Capture the cell that displays the provided text and extract its (X, Y) central coordinate. 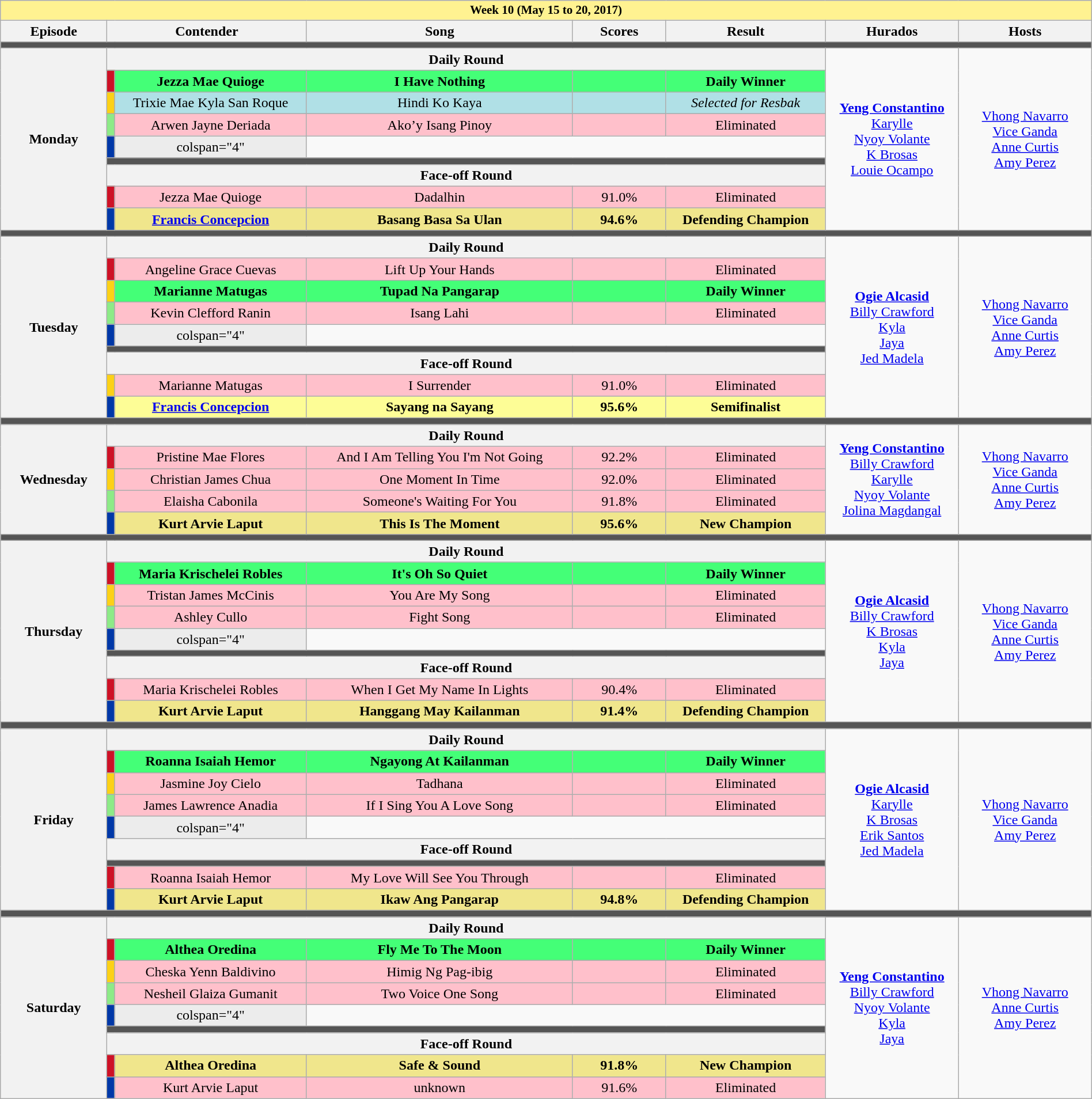
Trixie Mae Kyla San Roque (211, 103)
Semifinalist (745, 407)
Vhong NavarroVice GandaAmy Perez (1025, 820)
Result (745, 31)
Safe & Sound (439, 1066)
91.4% (619, 711)
Hanggang May Kailanman (439, 711)
One Moment In Time (439, 479)
Ogie AlcasidBilly CrawfordK BrosasKylaJaya (892, 631)
If I Sing You A Love Song (439, 805)
Contender (207, 31)
I Have Nothing (439, 81)
Isang Lahi (439, 313)
Scores (619, 31)
Saturday (54, 1008)
Fight Song (439, 617)
My Love Will See You Through (439, 877)
Dadalhin (439, 197)
Monday (54, 139)
Ngayong At Kailanman (439, 761)
Himig Ng Pag-ibig (439, 972)
Sayang na Sayang (439, 407)
I Surrender (439, 385)
Song (439, 31)
Hindi Ko Kaya (439, 103)
Ako’y Isang Pinoy (439, 125)
Friday (54, 820)
Ogie AlcasidKarylleK BrosasErik SantosJed Madela (892, 820)
Tadhana (439, 783)
Arwen Jayne Deriada (211, 125)
Week 10 (May 15 to 20, 2017) (546, 10)
Basang Basa Sa Ulan (439, 219)
92.0% (619, 479)
Ikaw Ang Pangarap (439, 900)
Fly Me To The Moon (439, 950)
Yeng ConstantinoBilly CrawfordNyoy VolanteKylaJaya (892, 1008)
92.2% (619, 457)
Thursday (54, 631)
It's Oh So Quiet (439, 573)
Nesheil Glaiza Gumanit (211, 994)
Vhong NavarroAnne CurtisAmy Perez (1025, 1008)
90.4% (619, 689)
Kevin Clefford Ranin (211, 313)
Episode (54, 31)
94.8% (619, 900)
94.6% (619, 219)
Ogie AlcasidBilly CrawfordKylaJayaJed Madela (892, 327)
James Lawrence Anadia (211, 805)
Tristan James McCinis (211, 596)
This Is The Moment (439, 523)
Cheska Yenn Baldivino (211, 972)
Tuesday (54, 327)
Yeng ConstantinoBilly CrawfordKarylleNyoy VolanteJolina Magdangal (892, 479)
Elaisha Cabonila (211, 501)
Christian James Chua (211, 479)
When I Get My Name In Lights (439, 689)
Hosts (1025, 31)
Lift Up Your Hands (439, 269)
Someone's Waiting For You (439, 501)
Ashley Cullo (211, 617)
And I Am Telling You I'm Not Going (439, 457)
91.6% (619, 1087)
You Are My Song (439, 596)
Selected for Resbak (745, 103)
Tupad Na Pangarap (439, 291)
unknown (439, 1087)
Two Voice One Song (439, 994)
Angeline Grace Cuevas (211, 269)
Yeng ConstantinoKarylleNyoy VolanteK BrosasLouie Ocampo (892, 139)
Jasmine Joy Cielo (211, 783)
Hurados (892, 31)
Wednesday (54, 479)
Pristine Mae Flores (211, 457)
